Extract the [X, Y] coordinate from the center of the cell holding the provided text.  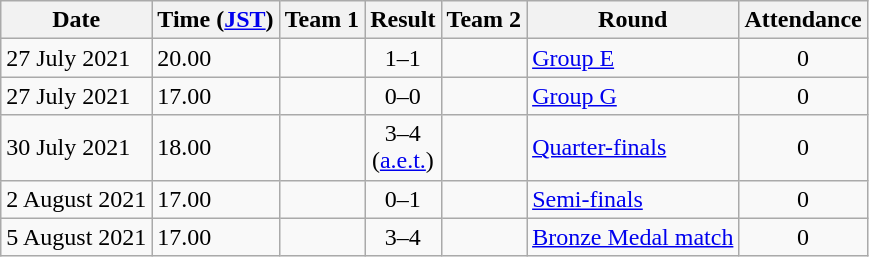
Date [76, 20]
3–4 [403, 237]
Semi-finals [633, 199]
Attendance [803, 20]
Team 1 [322, 20]
3–4(a.e.t.) [403, 148]
2 August 2021 [76, 199]
Time (JST) [216, 20]
0–1 [403, 199]
Group G [633, 96]
Team 2 [484, 20]
20.00 [216, 58]
1–1 [403, 58]
0–0 [403, 96]
Result [403, 20]
Round [633, 20]
30 July 2021 [76, 148]
Bronze Medal match [633, 237]
Quarter-finals [633, 148]
Group E [633, 58]
18.00 [216, 148]
5 August 2021 [76, 237]
